Return the (x, y) coordinate for the center point of the cell that contains the specified text.  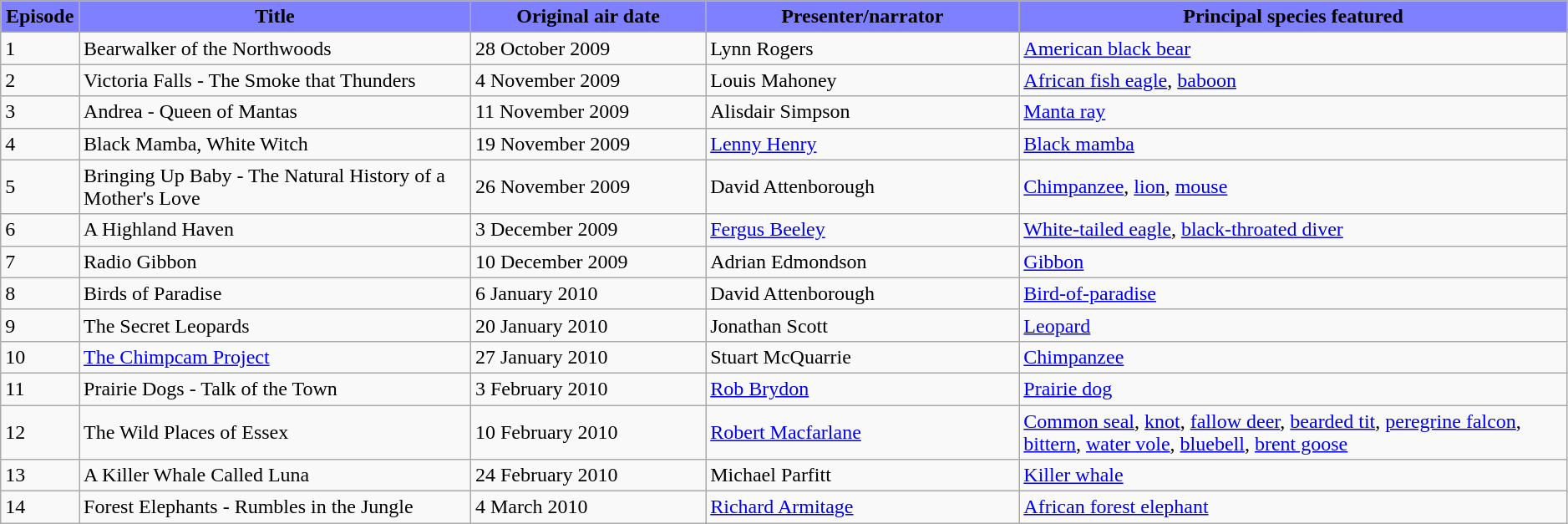
28 October 2009 (588, 48)
11 November 2009 (588, 112)
A Killer Whale Called Luna (276, 476)
Bringing Up Baby - The Natural History of a Mother's Love (276, 187)
Principal species featured (1293, 17)
11 (40, 389)
Jonathan Scott (862, 325)
Louis Mahoney (862, 80)
Gibbon (1293, 262)
27 January 2010 (588, 357)
Common seal, knot, fallow deer, bearded tit, peregrine falcon, bittern, water vole, bluebell, brent goose (1293, 431)
Robert Macfarlane (862, 431)
24 February 2010 (588, 476)
10 (40, 357)
Forest Elephants - Rumbles in the Jungle (276, 507)
Presenter/narrator (862, 17)
13 (40, 476)
7 (40, 262)
14 (40, 507)
12 (40, 431)
White-tailed eagle, black-throated diver (1293, 230)
3 (40, 112)
5 (40, 187)
Bearwalker of the Northwoods (276, 48)
4 November 2009 (588, 80)
20 January 2010 (588, 325)
3 December 2009 (588, 230)
Andrea - Queen of Mantas (276, 112)
Stuart McQuarrie (862, 357)
Victoria Falls - The Smoke that Thunders (276, 80)
19 November 2009 (588, 144)
Alisdair Simpson (862, 112)
6 January 2010 (588, 293)
Chimpanzee (1293, 357)
African fish eagle, baboon (1293, 80)
4 March 2010 (588, 507)
9 (40, 325)
American black bear (1293, 48)
Fergus Beeley (862, 230)
Episode (40, 17)
Richard Armitage (862, 507)
26 November 2009 (588, 187)
The Wild Places of Essex (276, 431)
The Chimpcam Project (276, 357)
A Highland Haven (276, 230)
Killer whale (1293, 476)
1 (40, 48)
Title (276, 17)
Bird-of-paradise (1293, 293)
10 February 2010 (588, 431)
Lynn Rogers (862, 48)
Michael Parfitt (862, 476)
8 (40, 293)
African forest elephant (1293, 507)
Birds of Paradise (276, 293)
3 February 2010 (588, 389)
10 December 2009 (588, 262)
Prairie Dogs - Talk of the Town (276, 389)
Adrian Edmondson (862, 262)
Lenny Henry (862, 144)
Rob Brydon (862, 389)
Radio Gibbon (276, 262)
Original air date (588, 17)
Black mamba (1293, 144)
Chimpanzee, lion, mouse (1293, 187)
4 (40, 144)
2 (40, 80)
Leopard (1293, 325)
Black Mamba, White Witch (276, 144)
The Secret Leopards (276, 325)
6 (40, 230)
Manta ray (1293, 112)
Prairie dog (1293, 389)
